Output the (x, y) coordinate of the center of the cell containing the given text.  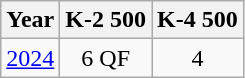
K-2 500 (106, 20)
2024 (30, 58)
K-4 500 (198, 20)
4 (198, 58)
Year (30, 20)
6 QF (106, 58)
